Search for the cell housing the specified text and yield its [X, Y] center coordinate. 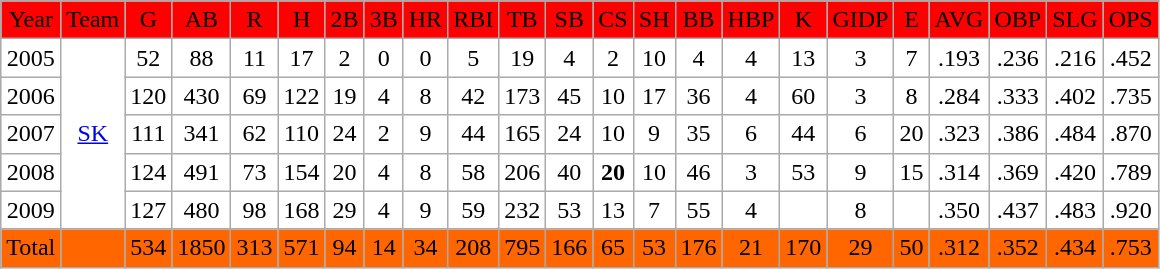
SH [654, 20]
168 [302, 210]
.312 [959, 248]
46 [698, 172]
.753 [1130, 248]
CS [613, 20]
11 [254, 58]
TB [522, 20]
SLG [1075, 20]
571 [302, 248]
.735 [1130, 96]
111 [148, 134]
OPS [1130, 20]
65 [613, 248]
3B [384, 20]
52 [148, 58]
.314 [959, 172]
.352 [1018, 248]
.333 [1018, 96]
58 [474, 172]
430 [202, 96]
14 [384, 248]
.193 [959, 58]
15 [912, 172]
BB [698, 20]
122 [302, 96]
341 [202, 134]
2007 [31, 134]
534 [148, 248]
Total [31, 248]
50 [912, 248]
110 [302, 134]
154 [302, 172]
45 [570, 96]
.870 [1130, 134]
HBP [751, 20]
K [804, 20]
.452 [1130, 58]
166 [570, 248]
SB [570, 20]
RBI [474, 20]
.236 [1018, 58]
795 [522, 248]
.434 [1075, 248]
.369 [1018, 172]
208 [474, 248]
.350 [959, 210]
2005 [31, 58]
62 [254, 134]
.284 [959, 96]
165 [522, 134]
GIDP [860, 20]
98 [254, 210]
2006 [31, 96]
.483 [1075, 210]
206 [522, 172]
OBP [1018, 20]
35 [698, 134]
124 [148, 172]
5 [474, 58]
AVG [959, 20]
R [254, 20]
40 [570, 172]
Year [31, 20]
E [912, 20]
2B [344, 20]
G [148, 20]
480 [202, 210]
.402 [1075, 96]
.323 [959, 134]
59 [474, 210]
.437 [1018, 210]
1850 [202, 248]
.920 [1130, 210]
SK [93, 134]
Team [93, 20]
313 [254, 248]
21 [751, 248]
2008 [31, 172]
2009 [31, 210]
.386 [1018, 134]
173 [522, 96]
69 [254, 96]
94 [344, 248]
60 [804, 96]
HR [425, 20]
H [302, 20]
.216 [1075, 58]
36 [698, 96]
AB [202, 20]
88 [202, 58]
491 [202, 172]
120 [148, 96]
232 [522, 210]
42 [474, 96]
127 [148, 210]
.789 [1130, 172]
55 [698, 210]
73 [254, 172]
.420 [1075, 172]
170 [804, 248]
176 [698, 248]
34 [425, 248]
.484 [1075, 134]
